Search for the cell housing the specified text and yield its [x, y] center coordinate. 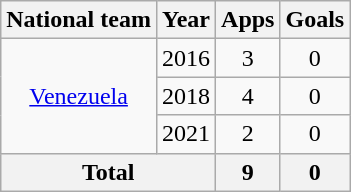
2021 [186, 134]
9 [248, 172]
Total [108, 172]
Year [186, 20]
Apps [248, 20]
4 [248, 96]
2016 [186, 58]
Venezuela [79, 96]
National team [79, 20]
Goals [315, 20]
3 [248, 58]
2 [248, 134]
2018 [186, 96]
